Determine the (X, Y) coordinate at the center of the cell enclosing the given text.  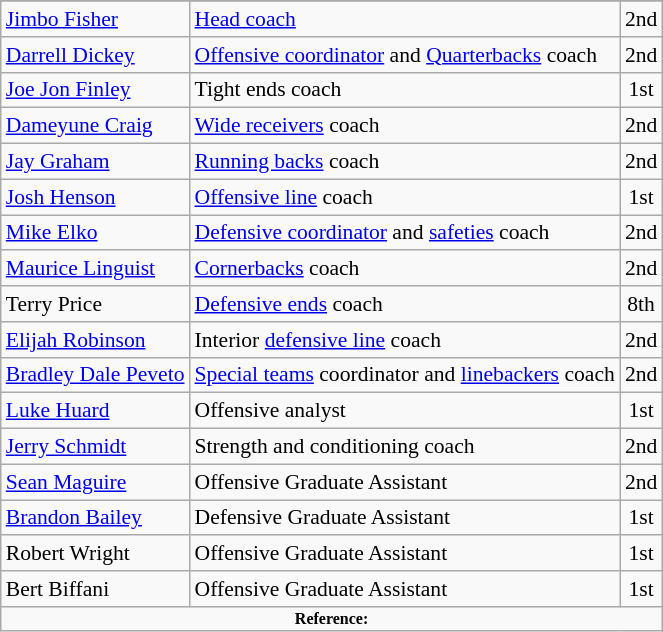
Cornerbacks coach (405, 269)
Mike Elko (96, 233)
Running backs coach (405, 162)
Offensive line coach (405, 197)
Robert Wright (96, 554)
Luke Huard (96, 411)
Jimbo Fisher (96, 19)
Maurice Linguist (96, 269)
Reference: (332, 619)
Strength and conditioning coach (405, 447)
Joe Jon Finley (96, 90)
Wide receivers coach (405, 126)
Terry Price (96, 304)
Jay Graham (96, 162)
Interior defensive line coach (405, 340)
Josh Henson (96, 197)
Bradley Dale Peveto (96, 375)
Bert Biffani (96, 589)
8th (642, 304)
Darrell Dickey (96, 55)
Tight ends coach (405, 90)
Sean Maguire (96, 482)
Jerry Schmidt (96, 447)
Defensive coordinator and safeties coach (405, 233)
Offensive coordinator and Quarterbacks coach (405, 55)
Dameyune Craig (96, 126)
Defensive Graduate Assistant (405, 518)
Special teams coordinator and linebackers coach (405, 375)
Brandon Bailey (96, 518)
Offensive analyst (405, 411)
Head coach (405, 19)
Defensive ends coach (405, 304)
Elijah Robinson (96, 340)
